Pinpoint the cell where the given text exists, returning its [X, Y] midpoint coordinate. 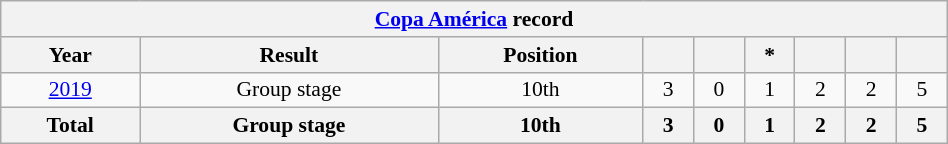
* [770, 55]
Copa América record [474, 19]
2019 [70, 90]
Total [70, 126]
Position [540, 55]
Result [289, 55]
Year [70, 55]
